Find where the given text appears and provide that cell's center as (x, y) coordinate. 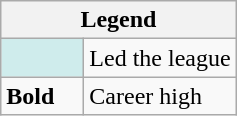
Career high (160, 96)
Bold (42, 96)
Led the league (160, 58)
Legend (118, 20)
